Identify which cell holds the provided text, then report its (x, y) central coordinate. 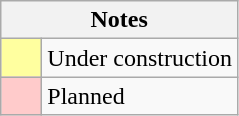
Planned (140, 96)
Under construction (140, 58)
Notes (120, 20)
